Locate the cell with the specified text and output its (x, y) center coordinate. 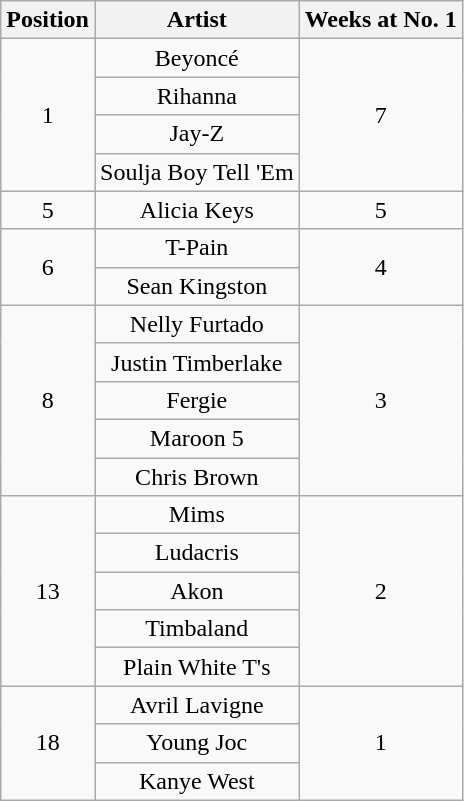
Young Joc (196, 743)
Fergie (196, 400)
4 (380, 267)
Avril Lavigne (196, 705)
Plain White T's (196, 667)
T-Pain (196, 248)
Jay-Z (196, 134)
Chris Brown (196, 477)
Rihanna (196, 96)
2 (380, 591)
Weeks at No. 1 (380, 20)
18 (48, 743)
7 (380, 115)
6 (48, 267)
Kanye West (196, 781)
Artist (196, 20)
Position (48, 20)
8 (48, 400)
Beyoncé (196, 58)
Nelly Furtado (196, 324)
Mims (196, 515)
Maroon 5 (196, 438)
3 (380, 400)
Ludacris (196, 553)
Sean Kingston (196, 286)
Akon (196, 591)
Justin Timberlake (196, 362)
Soulja Boy Tell 'Em (196, 172)
Timbaland (196, 629)
Alicia Keys (196, 210)
13 (48, 591)
